Locate the cell with the specified text and output its [x, y] center coordinate. 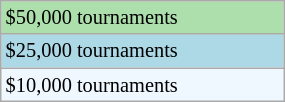
$10,000 tournaments [142, 85]
$50,000 tournaments [142, 17]
$25,000 tournaments [142, 51]
